Locate the cell with the specified text and output its [X, Y] center coordinate. 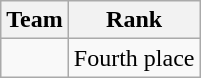
Rank [134, 20]
Fourth place [134, 58]
Team [35, 20]
